Output the [x, y] coordinate of the center of the cell containing the given text.  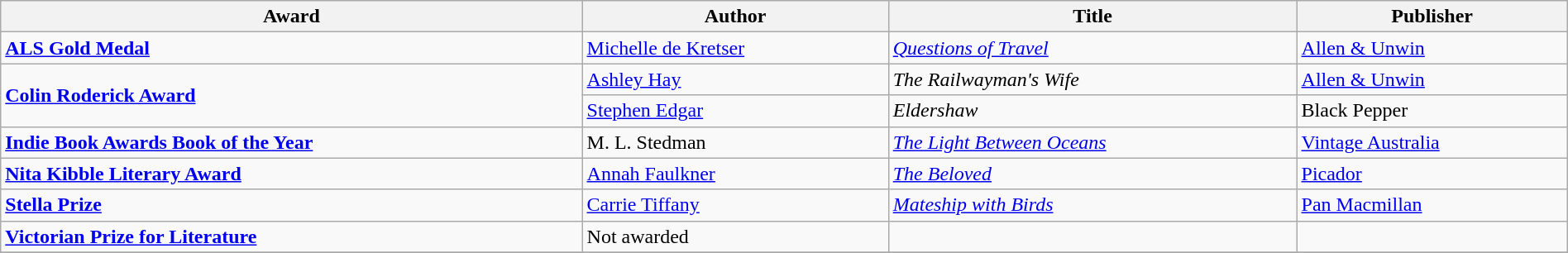
Author [735, 17]
Michelle de Kretser [735, 48]
Vintage Australia [1432, 142]
ALS Gold Medal [291, 48]
Victorian Prize for Literature [291, 236]
Picador [1432, 174]
Pan Macmillan [1432, 205]
The Railwayman's Wife [1092, 79]
Colin Roderick Award [291, 95]
Questions of Travel [1092, 48]
Mateship with Birds [1092, 205]
Carrie Tiffany [735, 205]
The Light Between Oceans [1092, 142]
Black Pepper [1432, 111]
The Beloved [1092, 174]
Not awarded [735, 236]
Award [291, 17]
M. L. Stedman [735, 142]
Publisher [1432, 17]
Indie Book Awards Book of the Year [291, 142]
Nita Kibble Literary Award [291, 174]
Annah Faulkner [735, 174]
Title [1092, 17]
Ashley Hay [735, 79]
Stella Prize [291, 205]
Eldershaw [1092, 111]
Stephen Edgar [735, 111]
